Detect which cell encompasses the target text, then output its [X, Y] center coordinate. 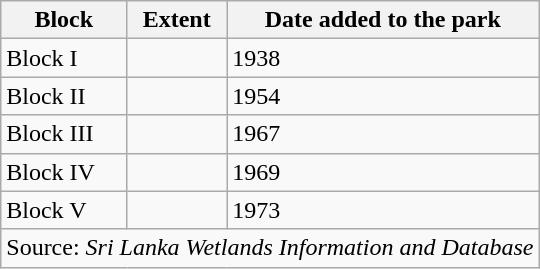
Date added to the park [383, 20]
Source: Sri Lanka Wetlands Information and Database [270, 248]
1969 [383, 172]
1954 [383, 96]
Block V [64, 210]
Extent [177, 20]
1938 [383, 58]
Block I [64, 58]
1967 [383, 134]
1973 [383, 210]
Block IV [64, 172]
Block [64, 20]
Block III [64, 134]
Block II [64, 96]
